Extract the [X, Y] coordinate from the center of the cell holding the provided text.  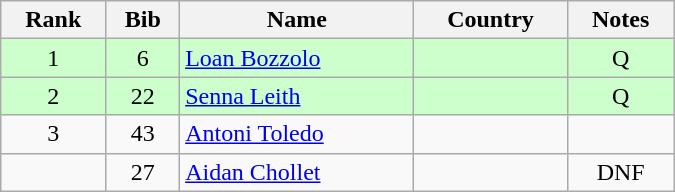
Bib [143, 20]
1 [54, 58]
Antoni Toledo [297, 134]
43 [143, 134]
Loan Bozzolo [297, 58]
2 [54, 96]
22 [143, 96]
Country [490, 20]
6 [143, 58]
Rank [54, 20]
3 [54, 134]
Senna Leith [297, 96]
27 [143, 172]
Name [297, 20]
Notes [620, 20]
Aidan Chollet [297, 172]
DNF [620, 172]
